Find where the given text appears and provide that cell's center as [x, y] coordinate. 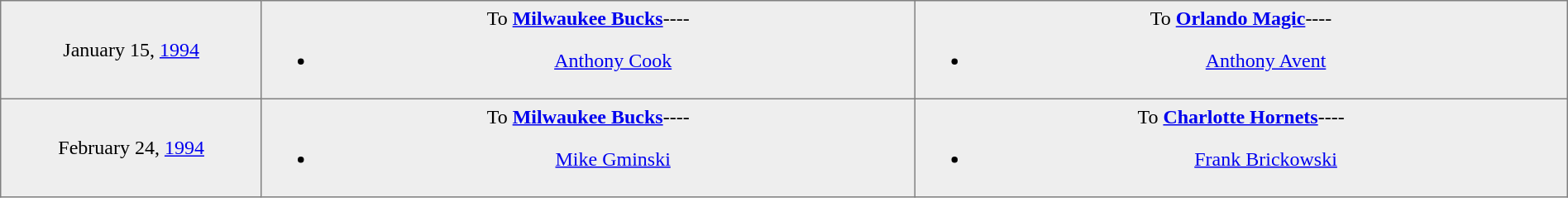
To Charlotte Hornets----Frank Brickowski [1241, 147]
To Orlando Magic----Anthony Avent [1241, 50]
To Milwaukee Bucks----Mike Gminski [587, 147]
To Milwaukee Bucks----Anthony Cook [587, 50]
January 15, 1994 [131, 50]
February 24, 1994 [131, 147]
